Identify which cell holds the provided text, then report its [x, y] central coordinate. 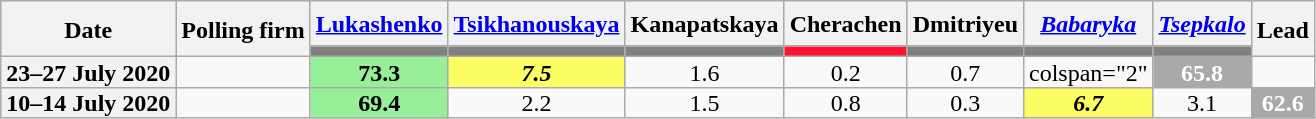
Kanapatskaya [704, 24]
73.3 [379, 72]
65.8 [1202, 72]
Dmitriyeu [965, 24]
Tsikhanouskaya [536, 24]
Lukashenko [379, 24]
0.7 [965, 72]
0.8 [846, 102]
0.3 [965, 102]
0.2 [846, 72]
6.7 [1089, 102]
2.2 [536, 102]
69.4 [379, 102]
Babaryka [1089, 24]
10–14 July 2020 [88, 102]
7.5 [536, 72]
Cherachen [846, 24]
1.5 [704, 102]
23–27 July 2020 [88, 72]
Lead [1282, 29]
3.1 [1202, 102]
Polling firm [243, 29]
colspan="2" [1089, 72]
1.6 [704, 72]
Tsepkalo [1202, 24]
62.6 [1282, 102]
Date [88, 29]
